Extract the [x, y] coordinate from the center of the cell holding the provided text.  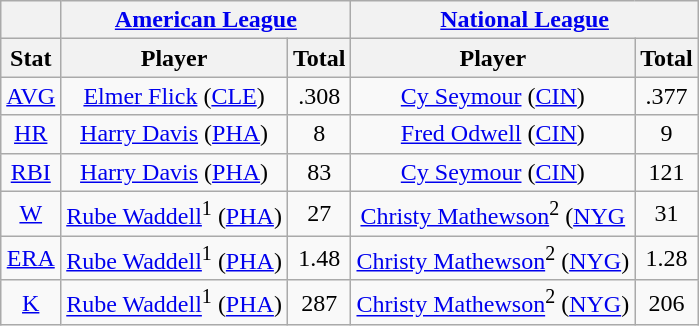
American League [206, 20]
27 [319, 214]
121 [667, 172]
HR [31, 134]
ERA [31, 258]
Fred Odwell (CIN) [493, 134]
1.48 [319, 258]
287 [319, 302]
W [31, 214]
AVG [31, 96]
Christy Mathewson2 (NYG [493, 214]
K [31, 302]
Stat [31, 58]
.308 [319, 96]
RBI [31, 172]
Elmer Flick (CLE) [174, 96]
83 [319, 172]
206 [667, 302]
National League [524, 20]
9 [667, 134]
.377 [667, 96]
1.28 [667, 258]
31 [667, 214]
8 [319, 134]
